Find where the given text appears and provide that cell's center as (X, Y) coordinate. 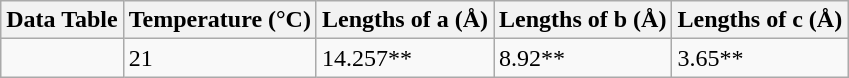
Lengths of b (Å) (583, 20)
8.92** (583, 58)
14.257** (404, 58)
Lengths of c (Å) (760, 20)
Data Table (62, 20)
3.65** (760, 58)
Temperature (°C) (220, 20)
Lengths of a (Å) (404, 20)
21 (220, 58)
